From the cell containing the given text, extract its center point as [x, y] coordinate. 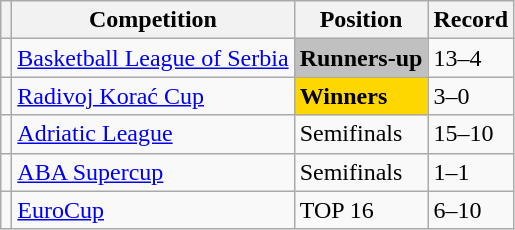
15–10 [471, 134]
3–0 [471, 96]
Radivoj Korać Cup [153, 96]
Runners-up [361, 58]
Basketball League of Serbia [153, 58]
ABA Supercup [153, 172]
Record [471, 20]
6–10 [471, 210]
Adriatic League [153, 134]
13–4 [471, 58]
TOP 16 [361, 210]
Competition [153, 20]
Winners [361, 96]
EuroCup [153, 210]
1–1 [471, 172]
Position [361, 20]
